For the text-containing cell, return its midpoint in (X, Y) coordinate format. 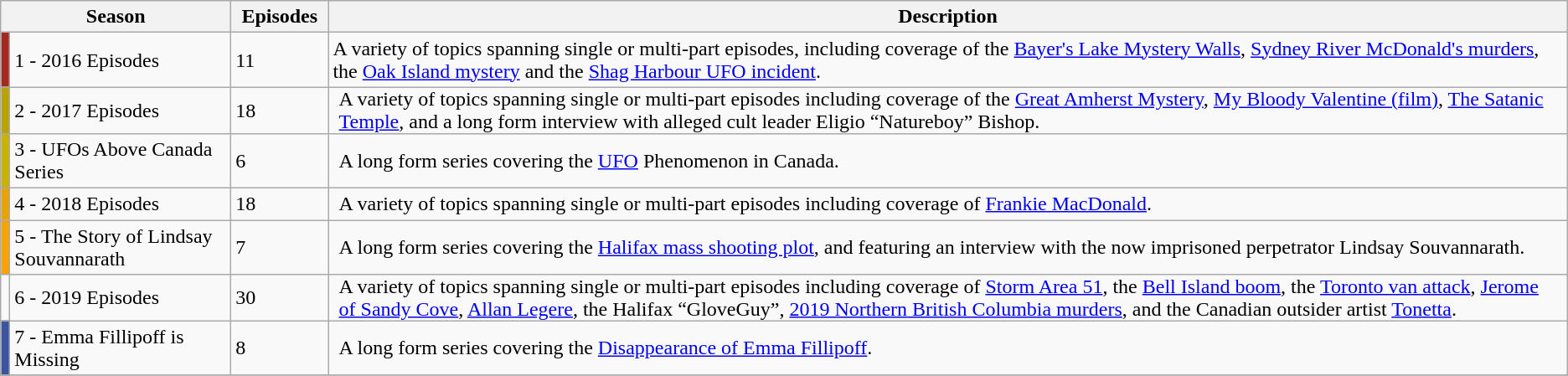
2 - 2017 Episodes (121, 111)
1 - 2016 Episodes (121, 60)
8 (280, 348)
3 - UFOs Above Canada Series (121, 161)
4 - 2018 Episodes (121, 203)
11 (280, 60)
Season (116, 17)
A long form series covering the Disappearance of Emma Fillipoff. (948, 348)
A long form series covering the Halifax mass shooting plot, and featuring an interview with the now imprisoned perpetrator Lindsay Souvannarath. (948, 246)
5 - The Story of Lindsay Souvannarath (121, 246)
A variety of topics spanning single or multi-part episodes including coverage of Frankie MacDonald. (948, 203)
Description (948, 17)
A long form series covering the UFO Phenomenon in Canada. (948, 161)
6 (280, 161)
7 (280, 246)
30 (280, 298)
Episodes (280, 17)
7 - Emma Fillipoff is Missing (121, 348)
6 - 2019 Episodes (121, 298)
